Find where the given text appears and provide that cell's center as [X, Y] coordinate. 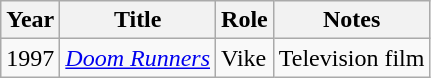
1997 [30, 58]
Notes [352, 20]
Vike [245, 58]
Role [245, 20]
Television film [352, 58]
Title [138, 20]
Doom Runners [138, 58]
Year [30, 20]
